Provide the [X, Y] coordinate of the cell's center where the given text is located.  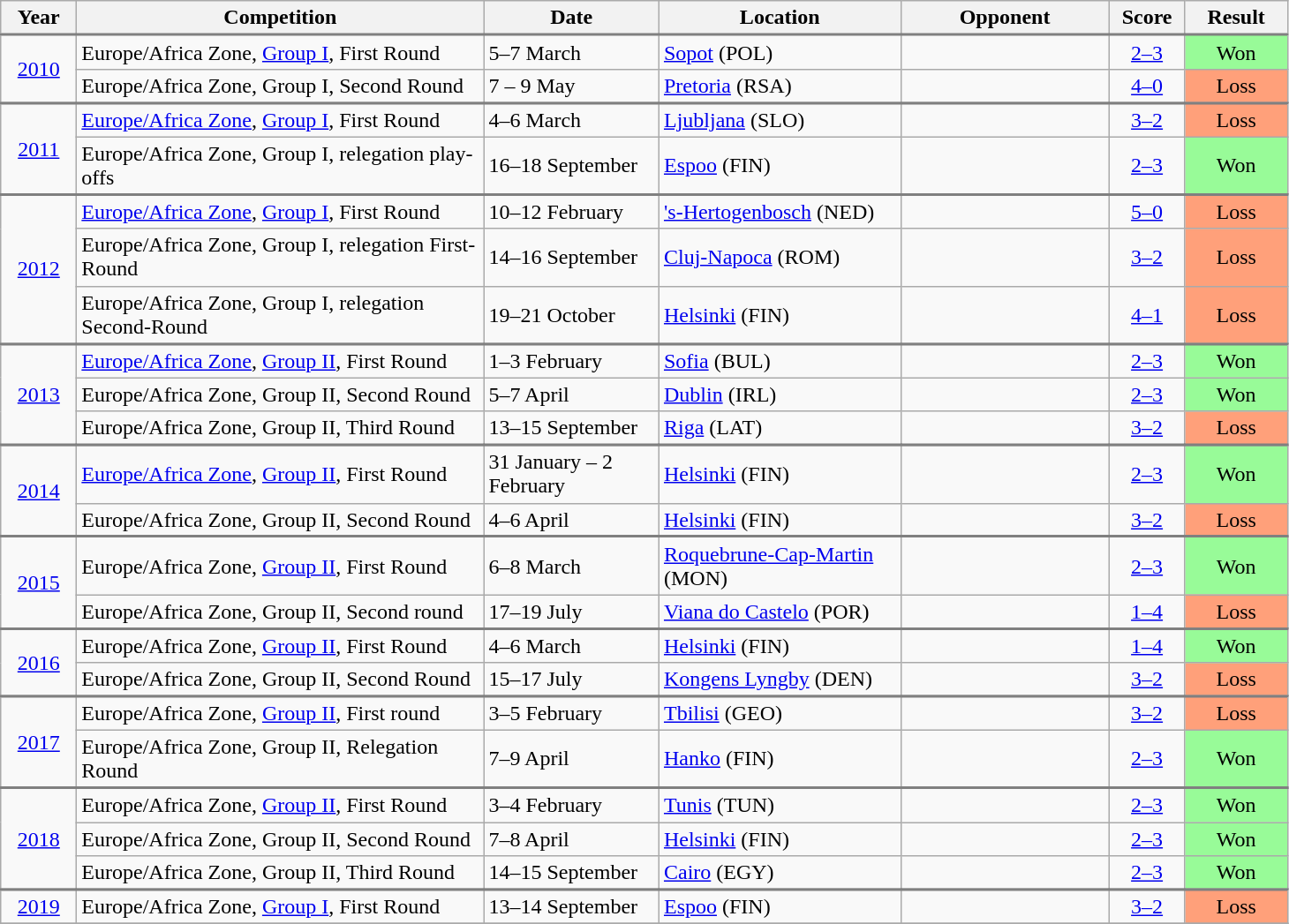
5–7 March [572, 53]
6–8 March [572, 566]
4–0 [1147, 86]
Year [39, 18]
31 January – 2 February [572, 474]
Tbilisi (GEO) [780, 713]
7–9 April [572, 759]
2010 [39, 69]
16–18 September [572, 166]
Ljubljana (SLO) [780, 120]
14–16 September [572, 258]
2014 [39, 491]
2019 [39, 907]
's-Hertogenbosch (NED) [780, 212]
Pretoria (RSA) [780, 86]
13–14 September [572, 907]
Cluj-Napoca (ROM) [780, 258]
7–8 April [572, 839]
Kongens Lyngby (DEN) [780, 680]
Score [1147, 18]
3–4 February [572, 805]
2018 [39, 838]
1–3 February [572, 360]
14–15 September [572, 873]
2016 [39, 662]
2013 [39, 394]
3–5 February [572, 713]
Hanko (FIN) [780, 759]
15–17 July [572, 680]
Dublin (IRL) [780, 394]
5–0 [1147, 212]
Europe/Africa Zone, Group I, relegation Second-Round [281, 314]
Competition [281, 18]
Tunis (TUN) [780, 805]
17–19 July [572, 612]
2015 [39, 582]
Result [1236, 18]
Date [572, 18]
Europe/Africa Zone, Group II, Second round [281, 612]
Cairo (EGY) [780, 873]
10–12 February [572, 212]
Europe/Africa Zone, Group I, Second Round [281, 86]
Sofia (BUL) [780, 360]
5–7 April [572, 394]
Sopot (POL) [780, 53]
2012 [39, 268]
4–6 April [572, 520]
Europe/Africa Zone, Group II, Relegation Round [281, 759]
Europe/Africa Zone, Group I, relegation First-Round [281, 258]
Europe/Africa Zone, Group I, relegation play-offs [281, 166]
Europe/Africa Zone, Group II, First round [281, 713]
Location [780, 18]
2017 [39, 742]
19–21 October [572, 314]
4–1 [1147, 314]
7 – 9 May [572, 86]
Riga (LAT) [780, 428]
2011 [39, 148]
Viana do Castelo (POR) [780, 612]
13–15 September [572, 428]
Roquebrune-Cap-Martin (MON) [780, 566]
Opponent [1005, 18]
